Capture the cell that displays the provided text and extract its (X, Y) central coordinate. 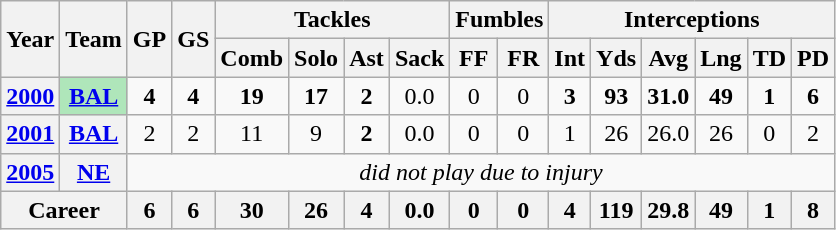
9 (316, 134)
Year (30, 39)
2001 (30, 134)
19 (252, 96)
NE (94, 172)
29.8 (668, 210)
FF (474, 58)
Sack (419, 58)
30 (252, 210)
PD (814, 58)
Lng (721, 58)
11 (252, 134)
GP (149, 39)
GS (194, 39)
Team (94, 39)
did not play due to injury (480, 172)
2000 (30, 96)
Interceptions (692, 20)
Tackles (332, 20)
26.0 (668, 134)
2005 (30, 172)
93 (616, 96)
8 (814, 210)
Int (570, 58)
31.0 (668, 96)
119 (616, 210)
TD (769, 58)
Avg (668, 58)
Career (64, 210)
Solo (316, 58)
Comb (252, 58)
3 (570, 96)
Fumbles (500, 20)
17 (316, 96)
Ast (367, 58)
Yds (616, 58)
FR (524, 58)
